Return the [x, y] coordinate for the center point of the cell that contains the specified text.  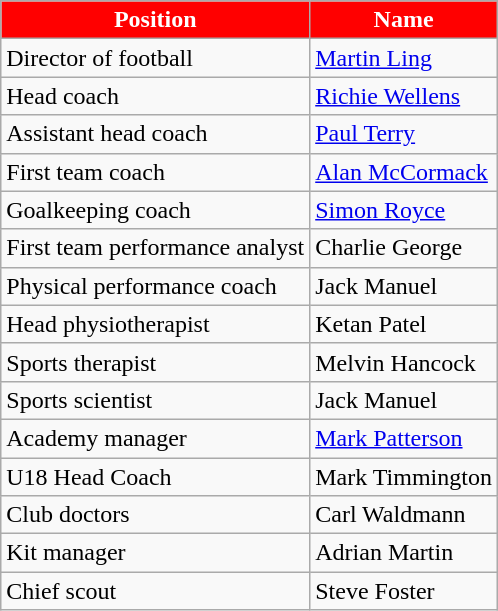
Simon Royce [404, 210]
Martin Ling [404, 58]
First team performance analyst [156, 248]
Assistant head coach [156, 134]
Goalkeeping coach [156, 210]
Club doctors [156, 515]
Carl Waldmann [404, 515]
Adrian Martin [404, 553]
Physical performance coach [156, 286]
Sports scientist [156, 400]
Position [156, 20]
Alan McCormack [404, 172]
Director of football [156, 58]
Kit manager [156, 553]
Ketan Patel [404, 324]
First team coach [156, 172]
Sports therapist [156, 362]
Melvin Hancock [404, 362]
Mark Timmington [404, 477]
Steve Foster [404, 591]
Mark Patterson [404, 438]
Charlie George [404, 248]
Academy manager [156, 438]
Paul Terry [404, 134]
Name [404, 20]
U18 Head Coach [156, 477]
Head physiotherapist [156, 324]
Chief scout [156, 591]
Richie Wellens [404, 96]
Head coach [156, 96]
